From the cell containing the given text, extract its center point as [X, Y] coordinate. 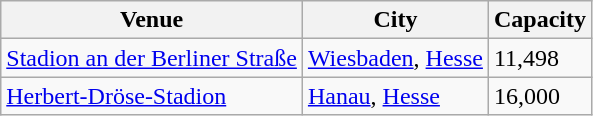
Wiesbaden, Hesse [395, 58]
City [395, 20]
Capacity [540, 20]
Herbert-Dröse-Stadion [152, 96]
Hanau, Hesse [395, 96]
11,498 [540, 58]
Stadion an der Berliner Straße [152, 58]
Venue [152, 20]
16,000 [540, 96]
